Locate the cell with the specified text and output its [X, Y] center coordinate. 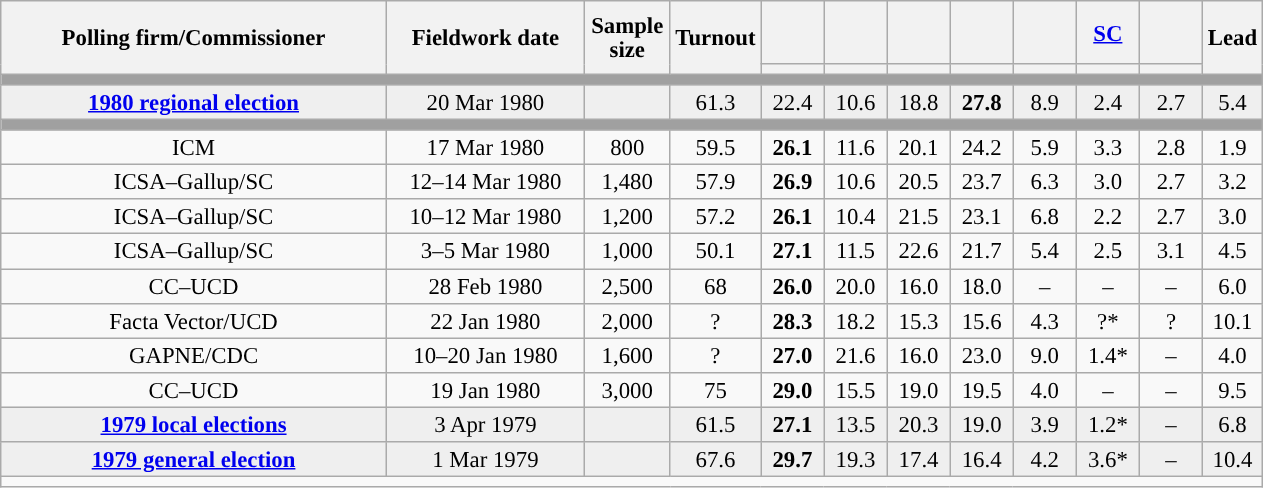
1979 local elections [194, 424]
15.5 [856, 390]
21.6 [856, 356]
1.9 [1232, 148]
75 [716, 390]
1,200 [627, 218]
26.9 [792, 182]
19.5 [982, 390]
9.0 [1044, 356]
3.6* [1108, 460]
18.8 [918, 102]
2,500 [627, 286]
59.5 [716, 148]
Fieldwork date [485, 38]
61.3 [716, 102]
15.3 [918, 320]
3.2 [1232, 182]
26.0 [792, 286]
6.3 [1044, 182]
2,000 [627, 320]
10–12 Mar 1980 [485, 218]
1980 regional election [194, 102]
1.4* [1108, 356]
Polling firm/Commissioner [194, 38]
3.9 [1044, 424]
12–14 Mar 1980 [485, 182]
3.1 [1170, 252]
17 Mar 1980 [485, 148]
2.8 [1170, 148]
10.1 [1232, 320]
13.5 [856, 424]
29.7 [792, 460]
4.5 [1232, 252]
57.9 [716, 182]
1 Mar 1979 [485, 460]
22.6 [918, 252]
Facta Vector/UCD [194, 320]
19.3 [856, 460]
GAPNE/CDC [194, 356]
3 Apr 1979 [485, 424]
28 Feb 1980 [485, 286]
1.2* [1108, 424]
5.9 [1044, 148]
18.2 [856, 320]
17.4 [918, 460]
4.3 [1044, 320]
20.5 [918, 182]
3–5 Mar 1980 [485, 252]
22 Jan 1980 [485, 320]
20.0 [856, 286]
2.2 [1108, 218]
11.6 [856, 148]
1,000 [627, 252]
21.7 [982, 252]
19 Jan 1980 [485, 390]
22.4 [792, 102]
3.3 [1108, 148]
1,480 [627, 182]
27.8 [982, 102]
20 Mar 1980 [485, 102]
Turnout [716, 38]
27.0 [792, 356]
2.4 [1108, 102]
18.0 [982, 286]
21.5 [918, 218]
4.2 [1044, 460]
57.2 [716, 218]
1,600 [627, 356]
?* [1108, 320]
50.1 [716, 252]
29.0 [792, 390]
3,000 [627, 390]
20.3 [918, 424]
Sample size [627, 38]
SC [1108, 32]
ICM [194, 148]
67.6 [716, 460]
68 [716, 286]
11.5 [856, 252]
23.0 [982, 356]
Lead [1232, 38]
61.5 [716, 424]
800 [627, 148]
15.6 [982, 320]
20.1 [918, 148]
23.1 [982, 218]
23.7 [982, 182]
9.5 [1232, 390]
24.2 [982, 148]
1979 general election [194, 460]
2.5 [1108, 252]
16.4 [982, 460]
10–20 Jan 1980 [485, 356]
8.9 [1044, 102]
28.3 [792, 320]
6.0 [1232, 286]
